Extract the (x, y) coordinate from the center of the cell holding the provided text.  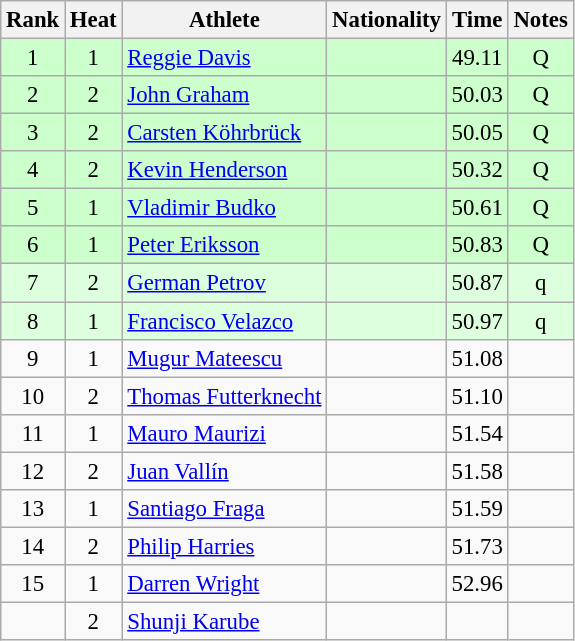
8 (33, 321)
50.83 (477, 245)
13 (33, 509)
50.03 (477, 95)
Philip Harries (224, 546)
Athlete (224, 20)
Francisco Velazco (224, 321)
50.32 (477, 170)
6 (33, 245)
50.87 (477, 283)
49.11 (477, 58)
Vladimir Budko (224, 208)
Shunji Karube (224, 621)
51.10 (477, 396)
Notes (540, 20)
10 (33, 396)
Mugur Mateescu (224, 358)
Rank (33, 20)
John Graham (224, 95)
50.61 (477, 208)
Darren Wright (224, 584)
52.96 (477, 584)
Heat (94, 20)
50.97 (477, 321)
3 (33, 133)
12 (33, 471)
4 (33, 170)
5 (33, 208)
Juan Vallín (224, 471)
9 (33, 358)
51.54 (477, 433)
Carsten Köhrbrück (224, 133)
Mauro Maurizi (224, 433)
11 (33, 433)
Peter Eriksson (224, 245)
51.08 (477, 358)
Thomas Futterknecht (224, 396)
German Petrov (224, 283)
51.73 (477, 546)
7 (33, 283)
15 (33, 584)
50.05 (477, 133)
Reggie Davis (224, 58)
14 (33, 546)
Nationality (386, 20)
51.59 (477, 509)
Time (477, 20)
Santiago Fraga (224, 509)
51.58 (477, 471)
Kevin Henderson (224, 170)
